Pinpoint the cell where the given text exists, returning its (x, y) midpoint coordinate. 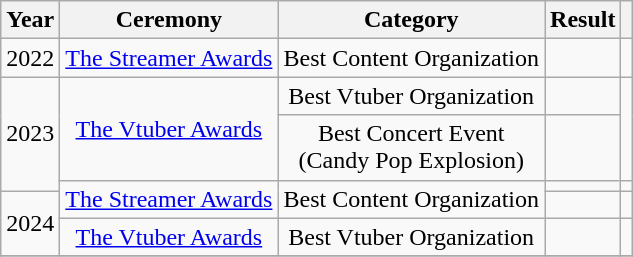
Best Concert Event(Candy Pop Explosion) (412, 148)
Category (412, 20)
Year (30, 20)
2022 (30, 58)
2023 (30, 134)
Ceremony (169, 20)
Result (583, 20)
2024 (30, 224)
